Pinpoint the cell where the given text exists, returning its [x, y] midpoint coordinate. 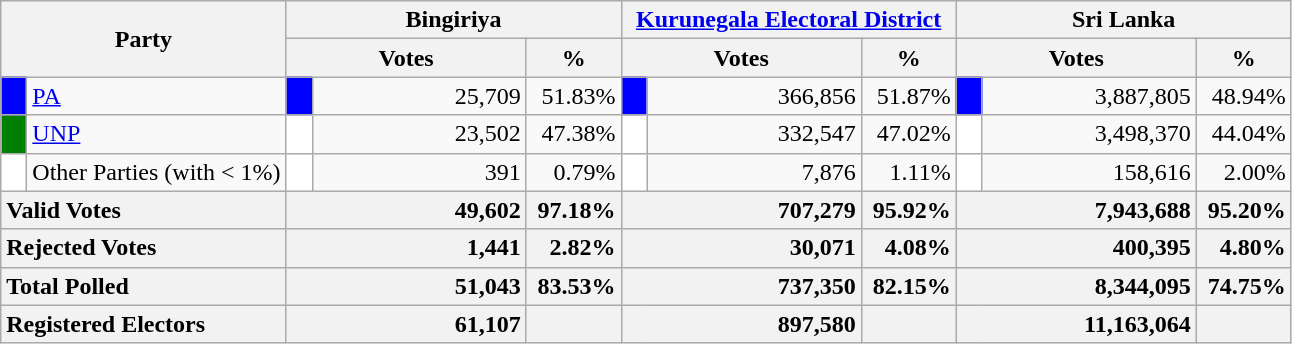
8,344,095 [1076, 286]
51.83% [574, 96]
400,395 [1076, 248]
Sri Lanka [1124, 20]
PA [156, 96]
Party [144, 39]
48.94% [1244, 96]
2.00% [1244, 172]
4.08% [908, 248]
30,071 [741, 248]
0.79% [574, 172]
Valid Votes [144, 210]
1.11% [908, 172]
83.53% [574, 286]
47.02% [908, 134]
2.82% [574, 248]
Rejected Votes [144, 248]
25,709 [419, 96]
UNP [156, 134]
82.15% [908, 286]
3,887,805 [1089, 96]
49,602 [406, 210]
61,107 [406, 324]
95.92% [908, 210]
Registered Electors [144, 324]
11,163,064 [1076, 324]
332,547 [754, 134]
1,441 [406, 248]
3,498,370 [1089, 134]
737,350 [741, 286]
51,043 [406, 286]
7,943,688 [1076, 210]
44.04% [1244, 134]
Total Polled [144, 286]
Other Parties (with < 1%) [156, 172]
4.80% [1244, 248]
897,580 [741, 324]
391 [419, 172]
23,502 [419, 134]
158,616 [1089, 172]
97.18% [574, 210]
47.38% [574, 134]
Bingiriya [454, 20]
95.20% [1244, 210]
Kurunegala Electoral District [788, 20]
366,856 [754, 96]
51.87% [908, 96]
7,876 [754, 172]
707,279 [741, 210]
74.75% [1244, 286]
